Locate the cell with the specified text and output its (X, Y) center coordinate. 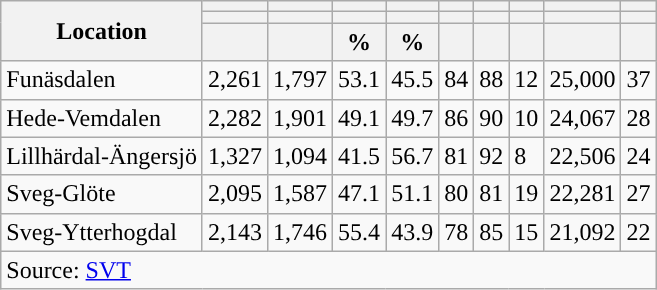
2,261 (234, 80)
Hede-Vemdalen (102, 118)
1,587 (300, 194)
86 (456, 118)
56.7 (412, 156)
22,281 (582, 194)
92 (492, 156)
1,094 (300, 156)
27 (638, 194)
1,901 (300, 118)
Lillhärdal-Ängersjö (102, 156)
24 (638, 156)
22 (638, 232)
51.1 (412, 194)
28 (638, 118)
Funäsdalen (102, 80)
1,797 (300, 80)
1,746 (300, 232)
80 (456, 194)
24,067 (582, 118)
41.5 (360, 156)
Source: SVT (328, 270)
25,000 (582, 80)
Sveg-Glöte (102, 194)
49.7 (412, 118)
8 (526, 156)
47.1 (360, 194)
45.5 (412, 80)
90 (492, 118)
53.1 (360, 80)
43.9 (412, 232)
88 (492, 80)
55.4 (360, 232)
2,282 (234, 118)
85 (492, 232)
22,506 (582, 156)
37 (638, 80)
2,143 (234, 232)
Sveg-Ytterhogdal (102, 232)
10 (526, 118)
15 (526, 232)
78 (456, 232)
1,327 (234, 156)
12 (526, 80)
49.1 (360, 118)
19 (526, 194)
84 (456, 80)
Location (102, 31)
21,092 (582, 232)
2,095 (234, 194)
